Provide the (X, Y) coordinate of the cell's center where the given text is located.  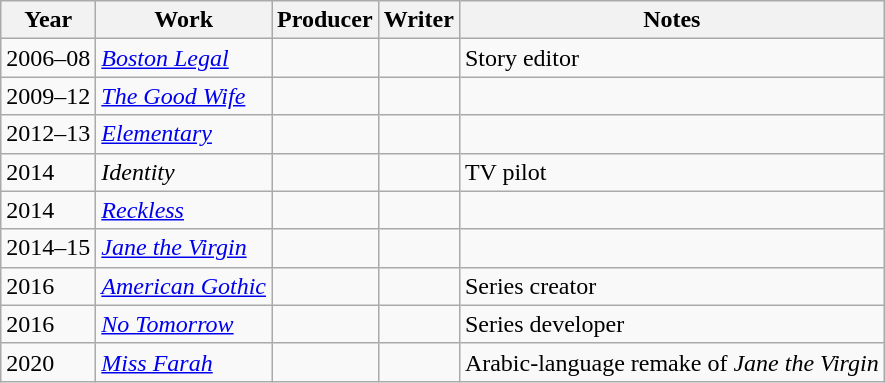
Notes (672, 20)
No Tomorrow (184, 324)
Boston Legal (184, 58)
American Gothic (184, 286)
2020 (48, 362)
Work (184, 20)
2009–12 (48, 96)
Arabic-language remake of Jane the Virgin (672, 362)
The Good Wife (184, 96)
Jane the Virgin (184, 248)
Miss Farah (184, 362)
2014–15 (48, 248)
2012–13 (48, 134)
Reckless (184, 210)
Year (48, 20)
Identity (184, 172)
Elementary (184, 134)
Series creator (672, 286)
Producer (326, 20)
Writer (418, 20)
TV pilot (672, 172)
Story editor (672, 58)
Series developer (672, 324)
2006–08 (48, 58)
